Provide the [x, y] coordinate of the cell's center where the given text is located.  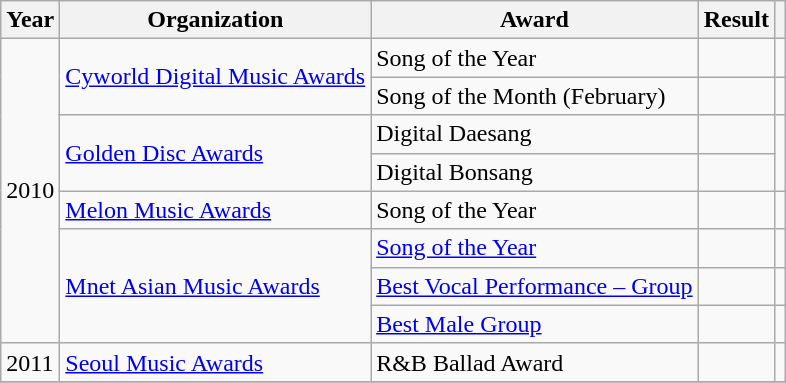
2010 [30, 191]
Award [534, 20]
R&B Ballad Award [534, 362]
Result [736, 20]
Seoul Music Awards [216, 362]
Organization [216, 20]
Best Vocal Performance – Group [534, 286]
Mnet Asian Music Awards [216, 286]
Digital Bonsang [534, 172]
Song of the Month (February) [534, 96]
Golden Disc Awards [216, 153]
Year [30, 20]
2011 [30, 362]
Cyworld Digital Music Awards [216, 77]
Digital Daesang [534, 134]
Melon Music Awards [216, 210]
Best Male Group [534, 324]
